Detect which cell encompasses the target text, then output its (x, y) center coordinate. 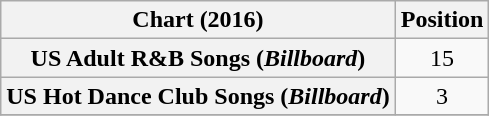
US Adult R&B Songs (Billboard) (198, 58)
3 (442, 96)
Chart (2016) (198, 20)
US Hot Dance Club Songs (Billboard) (198, 96)
15 (442, 58)
Position (442, 20)
